Scan for the cell matching the given text and deliver its (X, Y) coordinate at center. 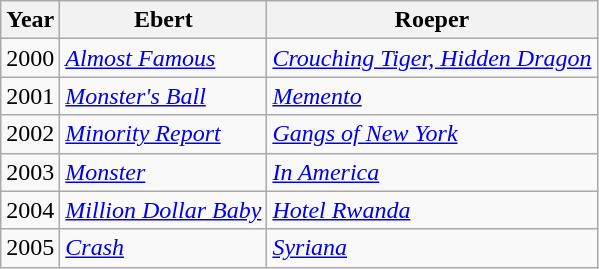
In America (432, 172)
2005 (30, 248)
Memento (432, 96)
Gangs of New York (432, 134)
Monster's Ball (164, 96)
Crash (164, 248)
Hotel Rwanda (432, 210)
Year (30, 20)
Monster (164, 172)
2004 (30, 210)
2003 (30, 172)
2002 (30, 134)
Million Dollar Baby (164, 210)
Roeper (432, 20)
Ebert (164, 20)
Syriana (432, 248)
2001 (30, 96)
2000 (30, 58)
Minority Report (164, 134)
Crouching Tiger, Hidden Dragon (432, 58)
Almost Famous (164, 58)
